Determine the (x, y) coordinate at the center of the cell enclosing the given text.  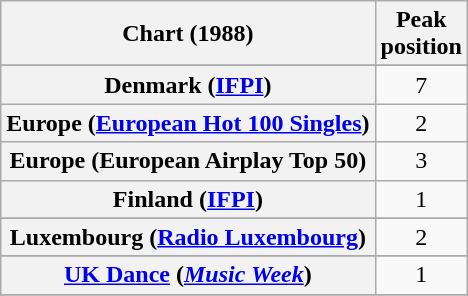
Europe (European Airplay Top 50) (188, 161)
Chart (1988) (188, 34)
Luxembourg (Radio Luxembourg) (188, 237)
Finland (IFPI) (188, 199)
Peakposition (421, 34)
7 (421, 85)
UK Dance (Music Week) (188, 275)
3 (421, 161)
Europe (European Hot 100 Singles) (188, 123)
Denmark (IFPI) (188, 85)
